For the text-containing cell, return its midpoint in (x, y) coordinate format. 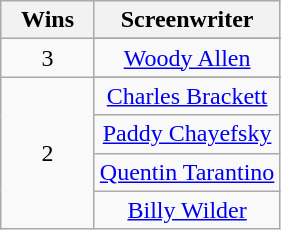
Screenwriter (187, 20)
Charles Brackett (187, 96)
Woody Allen (187, 58)
Quentin Tarantino (187, 172)
Paddy Chayefsky (187, 134)
Billy Wilder (187, 210)
3 (48, 58)
Wins (48, 20)
2 (48, 153)
